Capture the cell that displays the provided text and extract its (x, y) central coordinate. 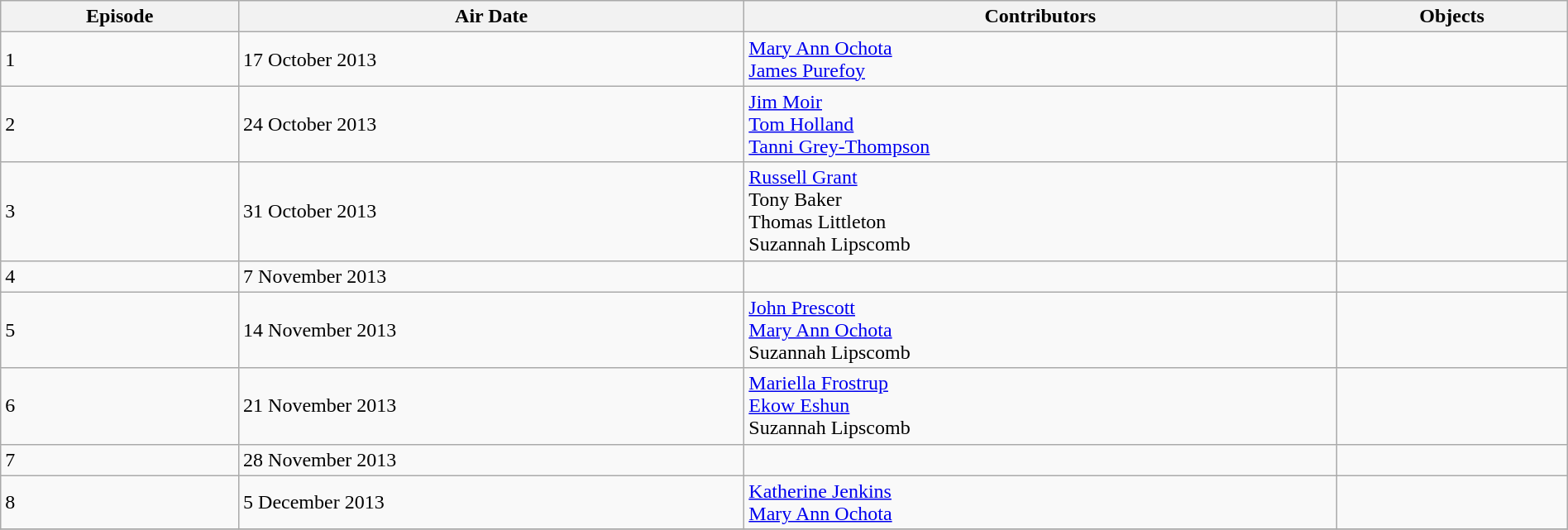
Mariella FrostrupEkow EshunSuzannah Lipscomb (1040, 406)
3 (120, 212)
14 November 2013 (491, 330)
21 November 2013 (491, 406)
1 (120, 60)
8 (120, 503)
2 (120, 124)
Katherine JenkinsMary Ann Ochota (1040, 503)
Episode (120, 17)
Objects (1452, 17)
28 November 2013 (491, 460)
31 October 2013 (491, 212)
5 December 2013 (491, 503)
John PrescottMary Ann OchotaSuzannah Lipscomb (1040, 330)
Jim MoirTom HollandTanni Grey-Thompson (1040, 124)
Contributors (1040, 17)
Russell GrantTony BakerThomas LittletonSuzannah Lipscomb (1040, 212)
5 (120, 330)
Mary Ann OchotaJames Purefoy (1040, 60)
24 October 2013 (491, 124)
17 October 2013 (491, 60)
4 (120, 276)
Air Date (491, 17)
7 (120, 460)
6 (120, 406)
7 November 2013 (491, 276)
